Detect which cell encompasses the target text, then output its (X, Y) center coordinate. 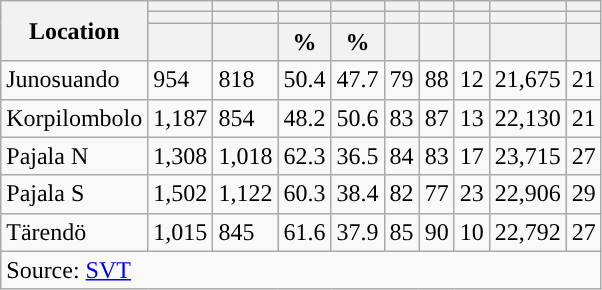
854 (246, 118)
77 (436, 194)
Pajala S (74, 194)
47.7 (358, 80)
85 (402, 232)
17 (472, 156)
1,502 (180, 194)
22,792 (528, 232)
90 (436, 232)
1,015 (180, 232)
1,187 (180, 118)
845 (246, 232)
23,715 (528, 156)
Source: SVT (302, 270)
13 (472, 118)
818 (246, 80)
954 (180, 80)
Location (74, 31)
10 (472, 232)
82 (402, 194)
79 (402, 80)
1,122 (246, 194)
1,018 (246, 156)
84 (402, 156)
36.5 (358, 156)
37.9 (358, 232)
1,308 (180, 156)
87 (436, 118)
23 (472, 194)
Pajala N (74, 156)
62.3 (304, 156)
Tärendö (74, 232)
22,130 (528, 118)
21,675 (528, 80)
48.2 (304, 118)
22,906 (528, 194)
Korpilombolo (74, 118)
38.4 (358, 194)
12 (472, 80)
Junosuando (74, 80)
60.3 (304, 194)
61.6 (304, 232)
88 (436, 80)
29 (584, 194)
50.6 (358, 118)
50.4 (304, 80)
